Identify which cell holds the provided text, then report its (x, y) central coordinate. 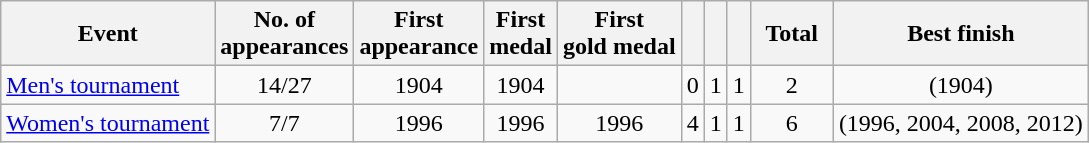
(1904) (960, 85)
7/7 (284, 123)
Firstmedal (521, 34)
No. ofappearances (284, 34)
Total (792, 34)
(1996, 2004, 2008, 2012) (960, 123)
14/27 (284, 85)
Firstgold medal (619, 34)
6 (792, 123)
Best finish (960, 34)
Men's tournament (108, 85)
2 (792, 85)
Event (108, 34)
Women's tournament (108, 123)
0 (692, 85)
4 (692, 123)
Firstappearance (419, 34)
